Return the (x, y) coordinate for the center point of the cell that contains the specified text.  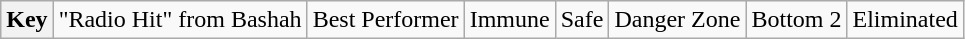
Eliminated (905, 20)
Safe (582, 20)
Danger Zone (678, 20)
Best Performer (386, 20)
Immune (510, 20)
Key (27, 20)
"Radio Hit" from Bashah (180, 20)
Bottom 2 (796, 20)
